Extract the (X, Y) coordinate from the center of the cell holding the provided text.  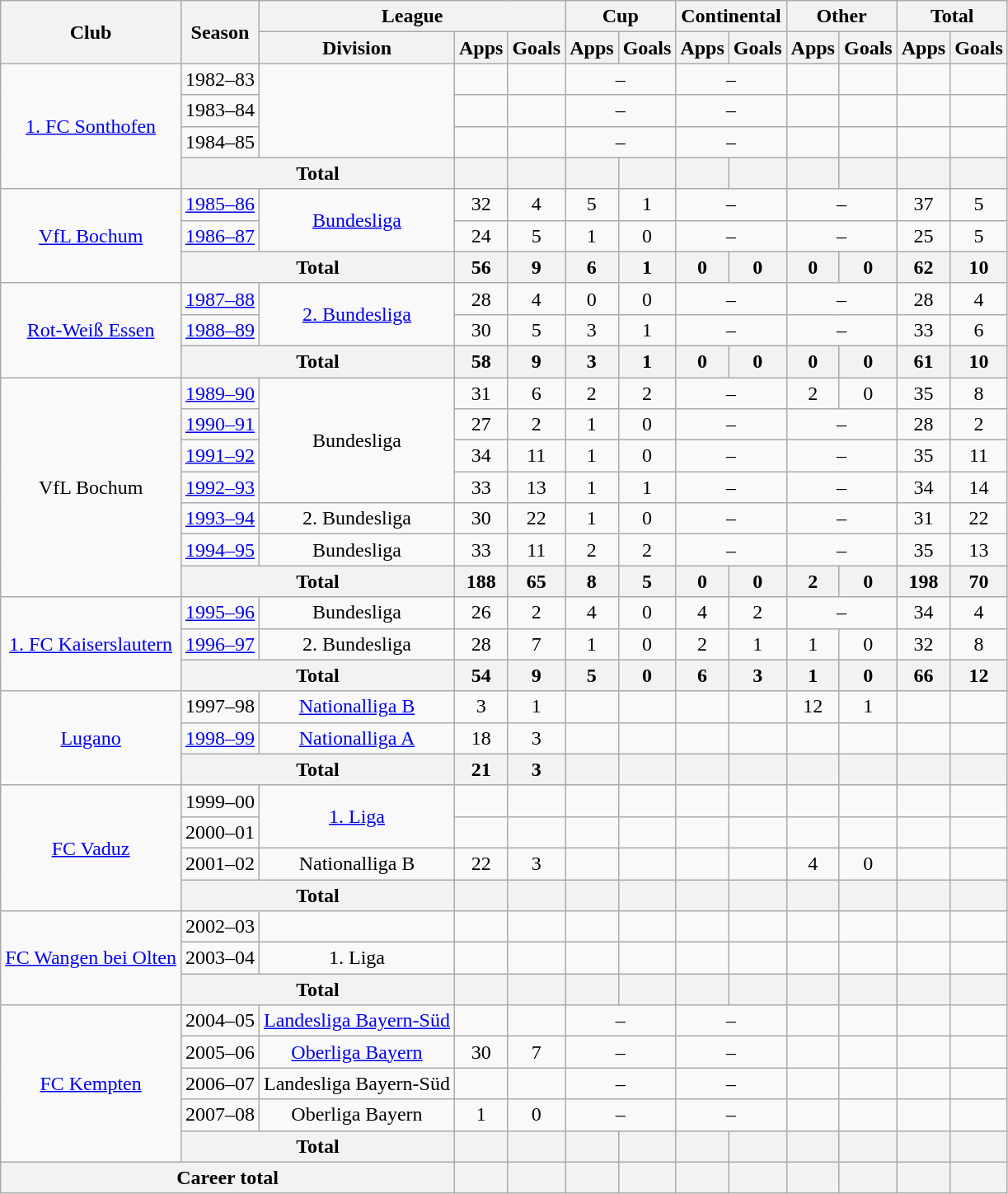
2004–05 (219, 1021)
Continental (731, 16)
FC Vaduz (91, 848)
League (412, 16)
2006–07 (219, 1084)
1984–85 (219, 142)
Other (842, 16)
58 (481, 361)
14 (979, 487)
Nationalliga A (356, 738)
1987–88 (219, 298)
54 (481, 675)
1998–99 (219, 738)
56 (481, 267)
1991–92 (219, 456)
2002–03 (219, 927)
27 (481, 425)
37 (923, 204)
66 (923, 675)
188 (481, 581)
2003–04 (219, 958)
Club (91, 32)
1982–83 (219, 79)
1. FC Sonthofen (91, 126)
1999–00 (219, 801)
1995–96 (219, 613)
1988–89 (219, 330)
2005–06 (219, 1052)
1992–93 (219, 487)
Lugano (91, 738)
Cup (621, 16)
1996–97 (219, 644)
21 (481, 769)
FC Kempten (91, 1084)
70 (979, 581)
1986–87 (219, 236)
Division (356, 48)
18 (481, 738)
1. FC Kaiserslautern (91, 644)
2000–01 (219, 832)
1989–90 (219, 393)
Season (219, 32)
62 (923, 267)
Rot-Weiß Essen (91, 330)
1990–91 (219, 425)
1983–84 (219, 110)
26 (481, 613)
FC Wangen bei Olten (91, 958)
2001–02 (219, 863)
1997–98 (219, 707)
2007–08 (219, 1115)
Career total (227, 1178)
24 (481, 236)
1994–95 (219, 550)
1993–94 (219, 519)
1985–86 (219, 204)
25 (923, 236)
61 (923, 361)
65 (537, 581)
198 (923, 581)
